Capture the cell that displays the provided text and extract its (x, y) central coordinate. 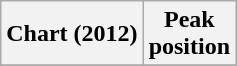
Peakposition (189, 34)
Chart (2012) (72, 34)
